Identify which cell holds the provided text, then report its (X, Y) central coordinate. 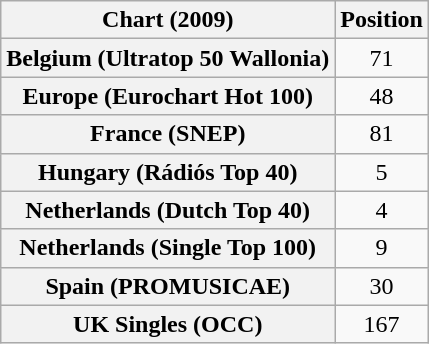
Netherlands (Dutch Top 40) (168, 210)
48 (382, 96)
9 (382, 248)
France (SNEP) (168, 134)
Chart (2009) (168, 20)
Hungary (Rádiós Top 40) (168, 172)
81 (382, 134)
30 (382, 286)
167 (382, 324)
Netherlands (Single Top 100) (168, 248)
Europe (Eurochart Hot 100) (168, 96)
71 (382, 58)
Belgium (Ultratop 50 Wallonia) (168, 58)
4 (382, 210)
Position (382, 20)
5 (382, 172)
UK Singles (OCC) (168, 324)
Spain (PROMUSICAE) (168, 286)
